Pinpoint the cell where the given text exists, returning its (x, y) midpoint coordinate. 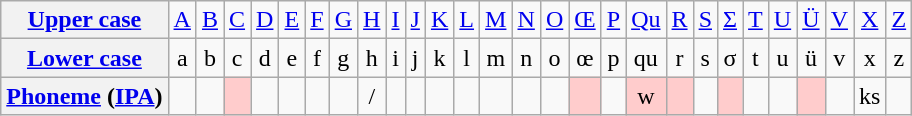
i (396, 58)
E (292, 20)
h (372, 58)
V (839, 20)
œ (585, 58)
U (782, 20)
P (613, 20)
A (182, 20)
o (554, 58)
N (526, 20)
e (292, 58)
v (839, 58)
p (613, 58)
a (182, 58)
Z (899, 20)
c (238, 58)
I (396, 20)
b (210, 58)
D (265, 20)
x (870, 58)
M (496, 20)
f (317, 58)
X (870, 20)
O (554, 20)
Upper case (84, 20)
C (238, 20)
ü (811, 58)
F (317, 20)
G (343, 20)
z (899, 58)
t (756, 58)
Phoneme (IPA) (84, 96)
r (680, 58)
K (439, 20)
H (372, 20)
J (415, 20)
d (265, 58)
l (467, 58)
S (705, 20)
Ü (811, 20)
n (526, 58)
ks (870, 96)
R (680, 20)
B (210, 20)
T (756, 20)
L (467, 20)
w (646, 96)
s (705, 58)
k (439, 58)
σ (730, 58)
m (496, 58)
Lower case (84, 58)
Œ (585, 20)
/ (372, 96)
u (782, 58)
j (415, 58)
Qu (646, 20)
qu (646, 58)
g (343, 58)
Σ (730, 20)
